Output the (x, y) coordinate of the center of the cell containing the given text.  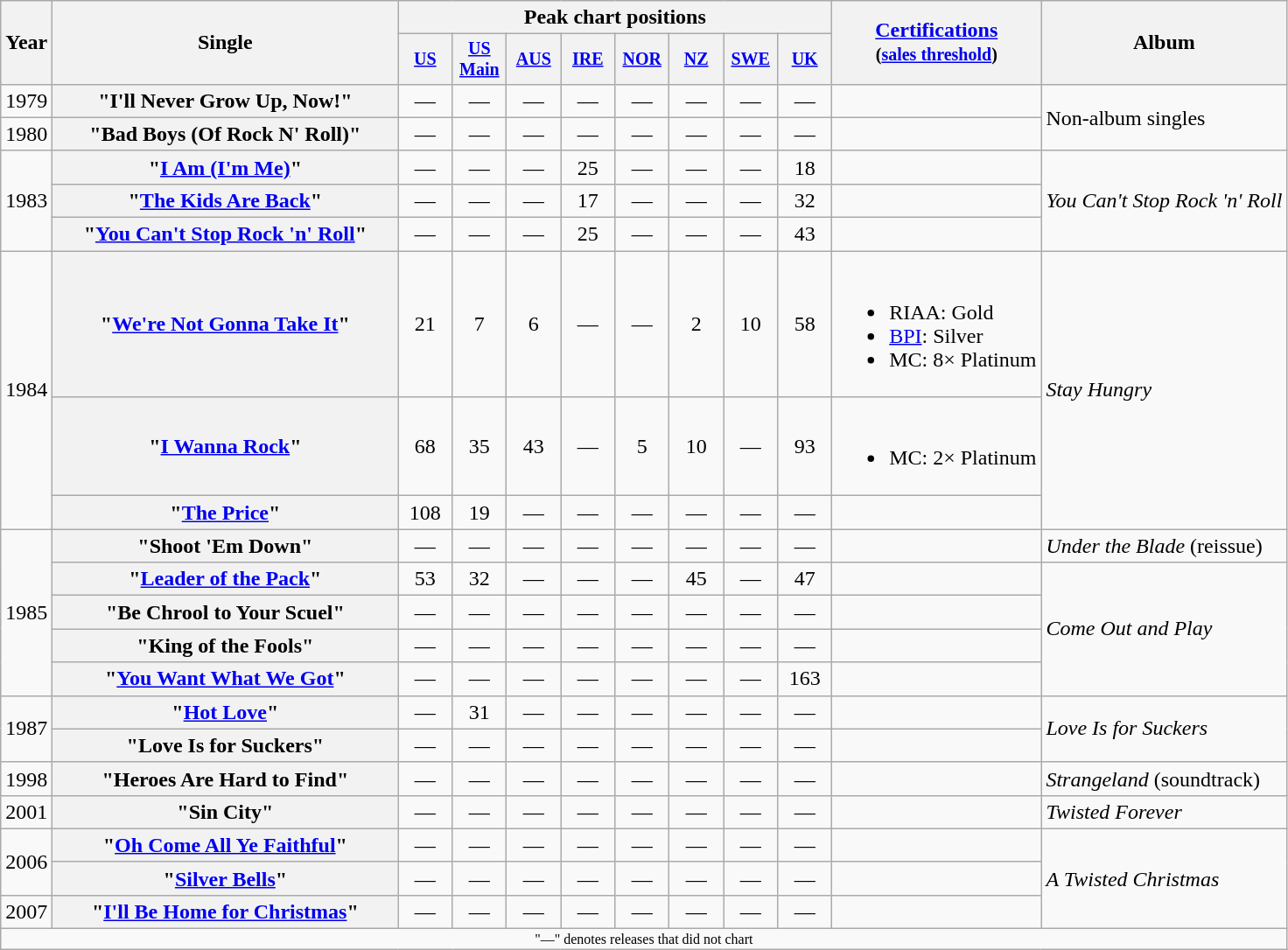
47 (805, 579)
"Be Chrool to Your Scuel" (226, 612)
Come Out and Play (1164, 629)
"The Price" (226, 513)
"Bad Boys (Of Rock N' Roll)" (226, 134)
93 (805, 446)
NOR (642, 59)
2001 (26, 812)
58 (805, 324)
Certifications(sales threshold) (936, 43)
Stay Hungry (1164, 390)
21 (425, 324)
MC: 2× Platinum (936, 446)
"I'll Be Home for Christmas" (226, 912)
"Silver Bells" (226, 878)
Album (1164, 43)
AUS (534, 59)
USMain (479, 59)
1983 (26, 200)
1979 (26, 101)
5 (642, 446)
You Can't Stop Rock 'n' Roll (1164, 200)
"—" denotes releases that did not chart (644, 940)
"Shoot 'Em Down" (226, 546)
Twisted Forever (1164, 812)
UK (805, 59)
2 (696, 324)
"Hot Love" (226, 712)
US (425, 59)
Non-album singles (1164, 117)
"I Wanna Rock" (226, 446)
"King of the Fools" (226, 646)
68 (425, 446)
"You Can't Stop Rock 'n' Roll" (226, 234)
Under the Blade (reissue) (1164, 546)
SWE (751, 59)
18 (805, 167)
19 (479, 513)
"Love Is for Suckers" (226, 745)
"Oh Come All Ye Faithful" (226, 845)
53 (425, 579)
1998 (26, 779)
2006 (26, 862)
"Sin City" (226, 812)
1985 (26, 612)
7 (479, 324)
"We're Not Gonna Take It" (226, 324)
Love Is for Suckers (1164, 729)
35 (479, 446)
1980 (26, 134)
"Heroes Are Hard to Find" (226, 779)
2007 (26, 912)
Year (26, 43)
Peak chart positions (615, 17)
"Leader of the Pack" (226, 579)
NZ (696, 59)
108 (425, 513)
"I Am (I'm Me)" (226, 167)
Single (226, 43)
45 (696, 579)
Strangeland (soundtrack) (1164, 779)
RIAA: GoldBPI: SilverMC: 8× Platinum (936, 324)
"You Want What We Got" (226, 679)
163 (805, 679)
1987 (26, 729)
"I'll Never Grow Up, Now!" (226, 101)
31 (479, 712)
1984 (26, 390)
"The Kids Are Back" (226, 200)
17 (588, 200)
A Twisted Christmas (1164, 878)
IRE (588, 59)
6 (534, 324)
